For the text-containing cell, return its midpoint in [x, y] coordinate format. 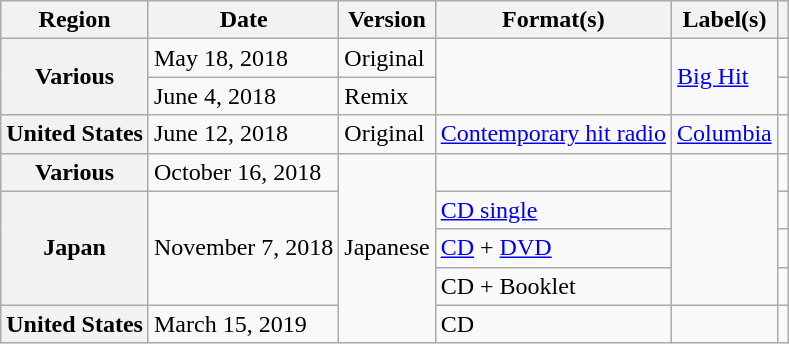
Label(s) [725, 20]
CD [553, 324]
May 18, 2018 [243, 58]
October 16, 2018 [243, 172]
Big Hit [725, 77]
Japanese [387, 248]
CD single [553, 210]
Remix [387, 96]
Format(s) [553, 20]
Version [387, 20]
November 7, 2018 [243, 248]
March 15, 2019 [243, 324]
CD + DVD [553, 248]
Japan [75, 248]
CD + Booklet [553, 286]
Date [243, 20]
June 4, 2018 [243, 96]
Columbia [725, 134]
Contemporary hit radio [553, 134]
Region [75, 20]
June 12, 2018 [243, 134]
